Provide the (X, Y) coordinate of the cell's center where the given text is located.  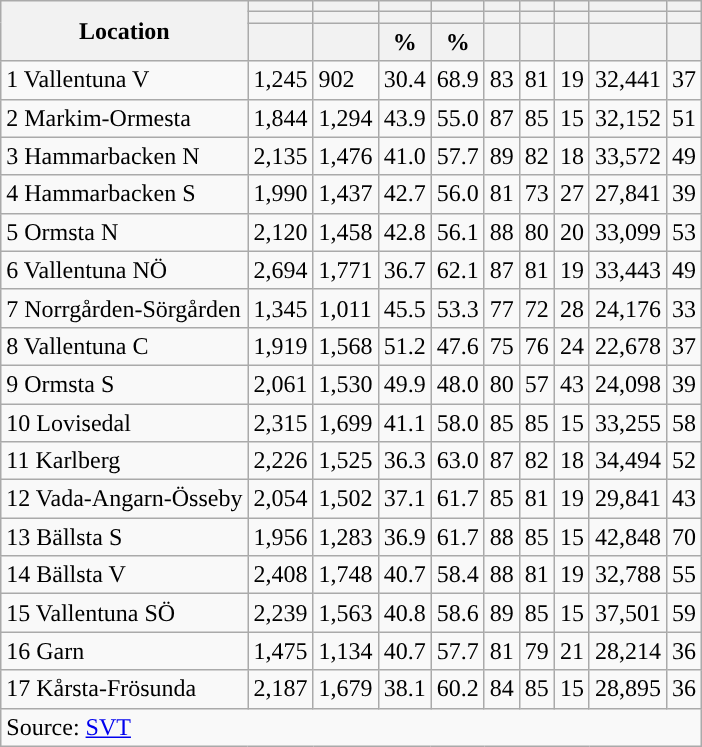
84 (502, 689)
1,530 (346, 384)
58.0 (458, 423)
1,475 (280, 651)
79 (536, 651)
55.0 (458, 118)
1,525 (346, 461)
15 Vallentuna SÖ (124, 613)
42.7 (404, 194)
36.3 (404, 461)
2,694 (280, 270)
5 Ormsta N (124, 232)
68.9 (458, 80)
33 (684, 308)
1,502 (346, 499)
83 (502, 80)
37,501 (628, 613)
2,226 (280, 461)
1,437 (346, 194)
42,848 (628, 537)
2,054 (280, 499)
24 (572, 346)
75 (502, 346)
43.9 (404, 118)
21 (572, 651)
1,956 (280, 537)
38.1 (404, 689)
1,345 (280, 308)
33,443 (628, 270)
60.2 (458, 689)
62.1 (458, 270)
51 (684, 118)
51.2 (404, 346)
1,294 (346, 118)
72 (536, 308)
12 Vada-Angarn-Össeby (124, 499)
27,841 (628, 194)
1,699 (346, 423)
49.9 (404, 384)
1,563 (346, 613)
1,245 (280, 80)
Source: SVT (352, 727)
2,135 (280, 156)
2,187 (280, 689)
2,315 (280, 423)
33,572 (628, 156)
77 (502, 308)
36.7 (404, 270)
8 Vallentuna C (124, 346)
1,771 (346, 270)
2 Markim-Ormesta (124, 118)
2,061 (280, 384)
9 Ormsta S (124, 384)
10 Lovisedal (124, 423)
53.3 (458, 308)
2,120 (280, 232)
1,476 (346, 156)
1,568 (346, 346)
6 Vallentuna NÖ (124, 270)
58 (684, 423)
1,458 (346, 232)
1,011 (346, 308)
73 (536, 194)
76 (536, 346)
17 Kårsta-Frösunda (124, 689)
53 (684, 232)
59 (684, 613)
902 (346, 80)
24,098 (628, 384)
Location (124, 31)
1 Vallentuna V (124, 80)
3 Hammarbacken N (124, 156)
41.0 (404, 156)
1,919 (280, 346)
32,152 (628, 118)
58.6 (458, 613)
28,214 (628, 651)
14 Bällsta V (124, 575)
4 Hammarbacken S (124, 194)
1,844 (280, 118)
63.0 (458, 461)
34,494 (628, 461)
57 (536, 384)
30.4 (404, 80)
2,239 (280, 613)
29,841 (628, 499)
1,748 (346, 575)
58.4 (458, 575)
42.8 (404, 232)
20 (572, 232)
7 Norrgården-Sörgården (124, 308)
56.0 (458, 194)
52 (684, 461)
1,679 (346, 689)
32,441 (628, 80)
28 (572, 308)
1,134 (346, 651)
16 Garn (124, 651)
13 Bällsta S (124, 537)
33,255 (628, 423)
1,283 (346, 537)
24,176 (628, 308)
36.9 (404, 537)
2,408 (280, 575)
41.1 (404, 423)
27 (572, 194)
37.1 (404, 499)
56.1 (458, 232)
47.6 (458, 346)
32,788 (628, 575)
40.8 (404, 613)
22,678 (628, 346)
11 Karlberg (124, 461)
70 (684, 537)
28,895 (628, 689)
1,990 (280, 194)
48.0 (458, 384)
33,099 (628, 232)
45.5 (404, 308)
55 (684, 575)
